From the cell containing the given text, extract its center point as [x, y] coordinate. 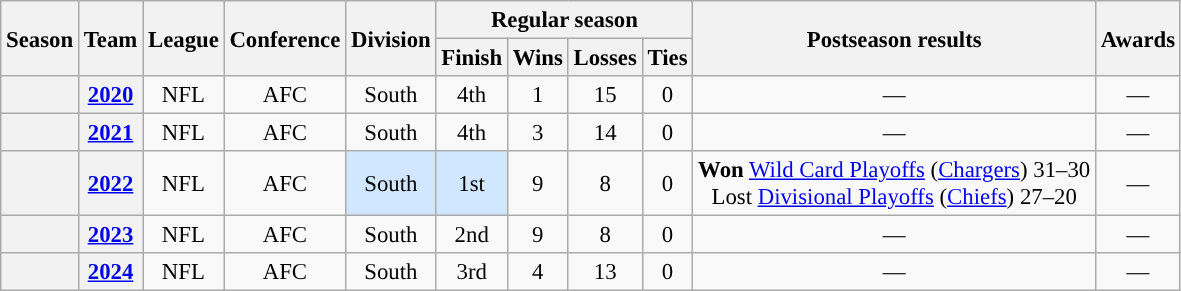
Won Wild Card Playoffs (Chargers) 31–30Lost Divisional Playoffs (Chiefs) 27–20 [894, 184]
2nd [472, 235]
Awards [1138, 38]
Conference [285, 38]
1st [472, 184]
2023 [110, 235]
Finish [472, 58]
1 [538, 95]
3 [538, 133]
Losses [605, 58]
Season [40, 38]
15 [605, 95]
2020 [110, 95]
2021 [110, 133]
Ties [668, 58]
League [184, 38]
Wins [538, 58]
Team [110, 38]
2022 [110, 184]
Postseason results [894, 38]
Division [391, 38]
Regular season [564, 20]
14 [605, 133]
